Pinpoint the cell where the given text exists, returning its [X, Y] midpoint coordinate. 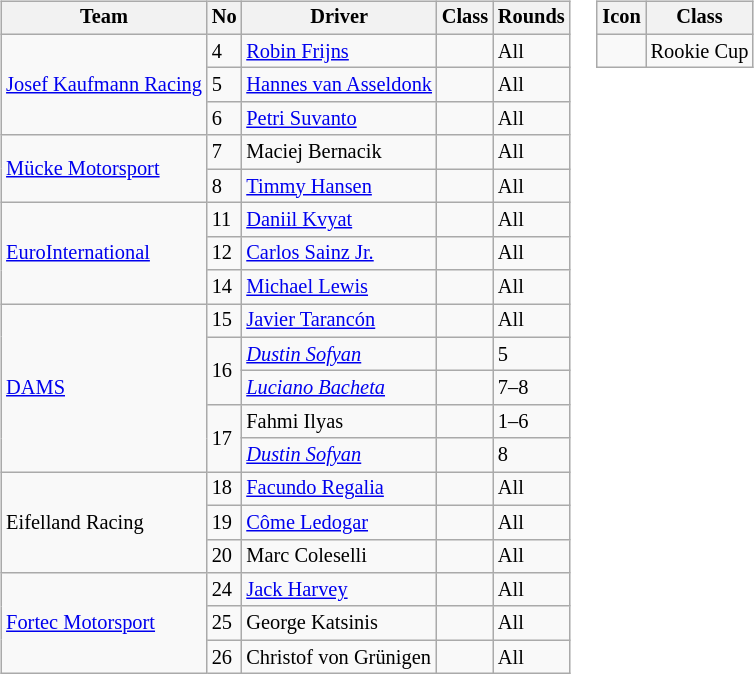
18 [224, 489]
Timmy Hansen [338, 186]
Mücke Motorsport [104, 168]
Michael Lewis [338, 287]
Icon [621, 18]
4 [224, 51]
Driver [338, 18]
7–8 [532, 388]
Côme Ledogar [338, 522]
DAMS [104, 388]
Josef Kaufmann Racing [104, 84]
25 [224, 623]
26 [224, 657]
George Katsinis [338, 623]
Maciej Bernacik [338, 152]
Javier Tarancón [338, 321]
EuroInternational [104, 254]
24 [224, 590]
6 [224, 119]
Team [104, 18]
19 [224, 522]
17 [224, 438]
Rounds [532, 18]
Rookie Cup [700, 51]
Christof von Grünigen [338, 657]
16 [224, 370]
Hannes van Asseldonk [338, 85]
20 [224, 556]
Petri Suvanto [338, 119]
Marc Coleselli [338, 556]
11 [224, 220]
No [224, 18]
15 [224, 321]
Eifelland Racing [104, 522]
1–6 [532, 422]
7 [224, 152]
14 [224, 287]
Facundo Regalia [338, 489]
Fortec Motorsport [104, 624]
Daniil Kvyat [338, 220]
12 [224, 253]
Carlos Sainz Jr. [338, 253]
Luciano Bacheta [338, 388]
Robin Frijns [338, 51]
Fahmi Ilyas [338, 422]
Jack Harvey [338, 590]
